Provide the [X, Y] coordinate of the cell's center where the given text is located.  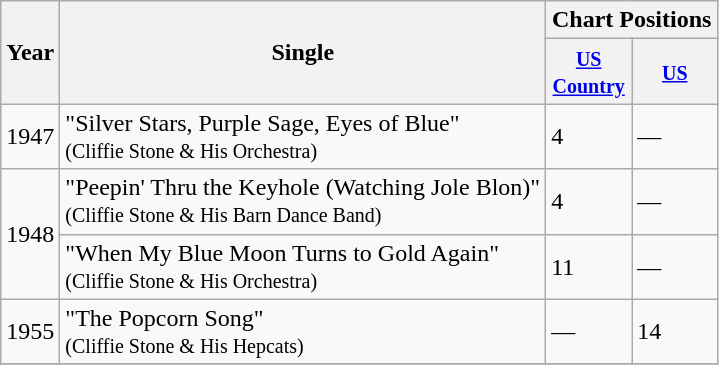
1955 [30, 332]
US [675, 72]
1948 [30, 234]
"When My Blue Moon Turns to Gold Again"(Cliffie Stone & His Orchestra) [303, 266]
Year [30, 52]
1947 [30, 136]
Chart Positions [632, 20]
"Silver Stars, Purple Sage, Eyes of Blue"(Cliffie Stone & His Orchestra) [303, 136]
US Country [589, 72]
Single [303, 52]
11 [589, 266]
"The Popcorn Song"(Cliffie Stone & His Hepcats) [303, 332]
14 [675, 332]
"Peepin' Thru the Keyhole (Watching Jole Blon)"(Cliffie Stone & His Barn Dance Band) [303, 202]
